Locate the cell with the specified text and output its (X, Y) center coordinate. 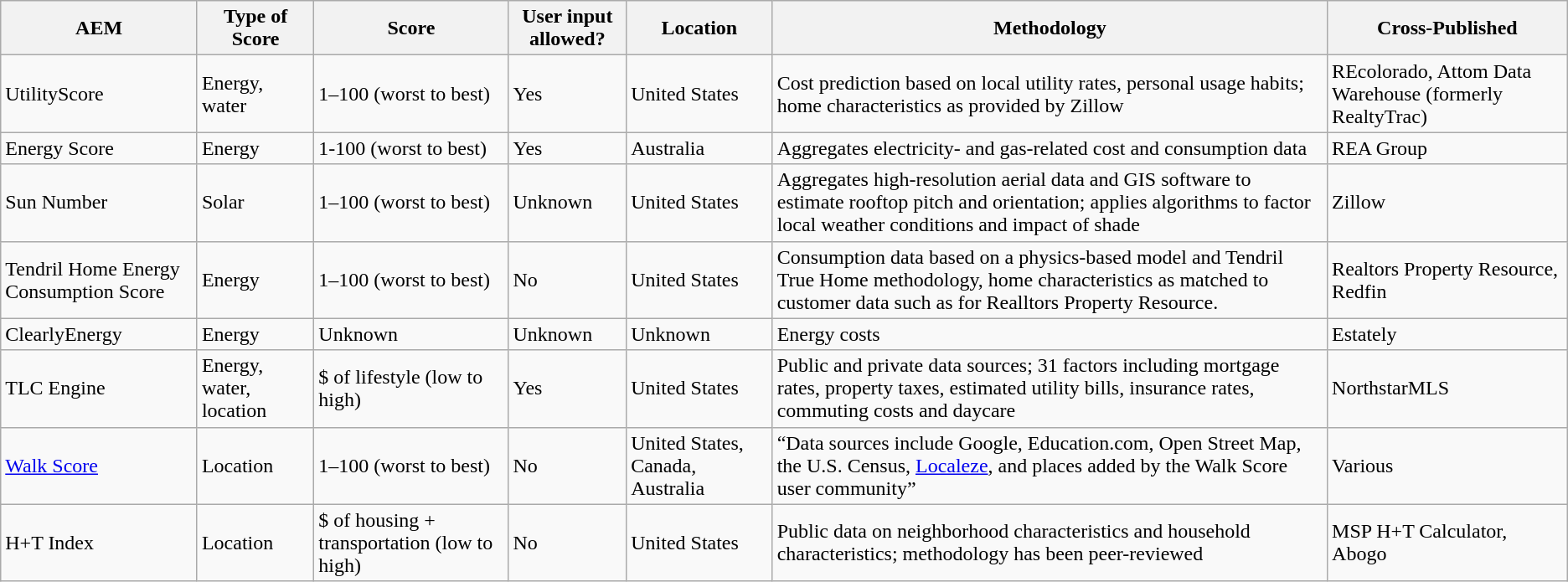
Walk Score (99, 466)
United States, Canada, Australia (699, 466)
“Data sources include Google, Education.com, Open Street Map, the U.S. Census, Localeze, and places added by the Walk Score user community” (1050, 466)
Methodology (1050, 28)
Sun Number (99, 203)
Energy costs (1050, 334)
NorthstarMLS (1447, 389)
H+T Index (99, 543)
Zillow (1447, 203)
User input allowed? (568, 28)
$ of lifestyle (low to high) (411, 389)
ClearlyEnergy (99, 334)
Type of Score (255, 28)
Various (1447, 466)
Energy, water, location (255, 389)
Score (411, 28)
Estately (1447, 334)
UtilityScore (99, 94)
1-100 (worst to best) (411, 148)
Australia (699, 148)
MSP H+T Calculator, Abogo (1447, 543)
Cross-Published (1447, 28)
REcolorado, Attom Data Warehouse (formerly RealtyTrac) (1447, 94)
$ of housing + transportation (low to high) (411, 543)
Energy Score (99, 148)
AEM (99, 28)
REA Group (1447, 148)
Realtors Property Resource, Redfin (1447, 280)
Public data on neighborhood characteristics and household characteristics; methodology has been peer-reviewed (1050, 543)
Energy, water (255, 94)
Tendril Home Energy Consumption Score (99, 280)
Solar (255, 203)
TLC Engine (99, 389)
Cost prediction based on local utility rates, personal usage habits; home characteristics as provided by Zillow (1050, 94)
Aggregates electricity- and gas-related cost and consumption data (1050, 148)
